Return (x, y) of the center of cell containing provided text 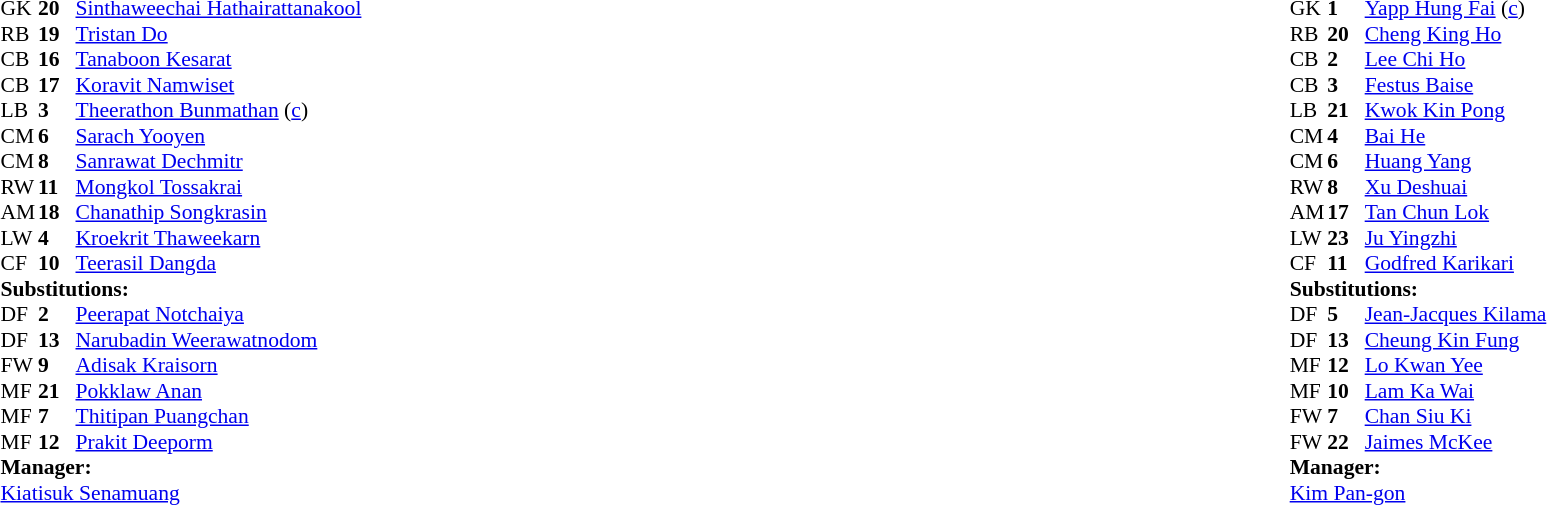
Cheng King Ho (1456, 34)
Ju Yingzhi (1456, 238)
Tanaboon Kesarat (219, 59)
Bai He (1456, 136)
Lee Chi Ho (1456, 59)
Thitipan Puangchan (219, 417)
Pokklaw Anan (219, 391)
Sanrawat Dechmitr (219, 161)
Koravit Namwiset (219, 85)
5 (1346, 315)
Xu Deshuai (1456, 187)
Chanathip Songkrasin (219, 213)
Chan Siu Ki (1456, 417)
Huang Yang (1456, 161)
9 (57, 365)
Godfred Karikari (1456, 263)
Theerathon Bunmathan (c) (219, 111)
Kroekrit Thaweekarn (219, 238)
16 (57, 59)
Teerasil Dangda (219, 263)
Mongkol Tossakrai (219, 187)
Tan Chun Lok (1456, 213)
20 (1346, 34)
Festus Baise (1456, 85)
18 (57, 213)
Jaimes McKee (1456, 442)
23 (1346, 238)
19 (57, 34)
Adisak Kraisorn (219, 365)
Kwok Kin Pong (1456, 111)
Cheung Kin Fung (1456, 340)
Sarach Yooyen (219, 136)
Lo Kwan Yee (1456, 365)
22 (1346, 442)
Narubadin Weerawatnodom (219, 340)
Peerapat Notchaiya (219, 315)
Jean-Jacques Kilama (1456, 315)
Tristan Do (219, 34)
Lam Ka Wai (1456, 391)
Prakit Deeporm (219, 442)
